Find where the given text appears and provide that cell's center as [X, Y] coordinate. 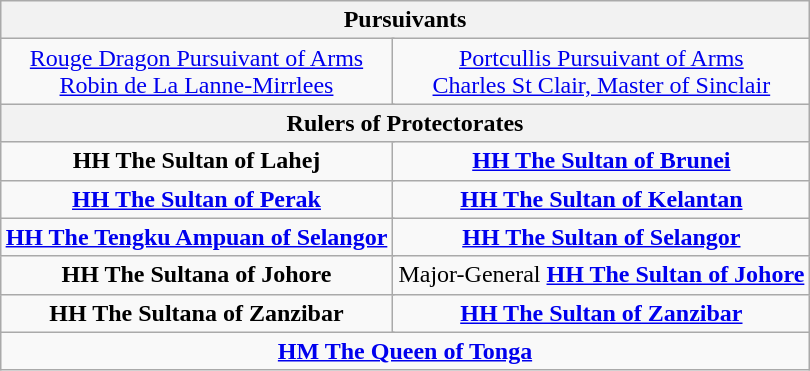
HM The Queen of Tonga [405, 351]
HH The Sultan of Perak [196, 199]
Rulers of Protectorates [405, 123]
HH The Sultan of Kelantan [602, 199]
HH The Sultan of Lahej [196, 161]
HH The Sultana of Zanzibar [196, 313]
HH The Tengku Ampuan of Selangor [196, 237]
Rouge Dragon Pursuivant of ArmsRobin de La Lanne-Mirrlees [196, 72]
Major-General HH The Sultan of Johore [602, 275]
HH The Sultan of Brunei [602, 161]
Pursuivants [405, 20]
HH The Sultana of Johore [196, 275]
Portcullis Pursuivant of ArmsCharles St Clair, Master of Sinclair [602, 72]
HH The Sultan of Selangor [602, 237]
HH The Sultan of Zanzibar [602, 313]
